Capture the cell that displays the provided text and extract its [x, y] central coordinate. 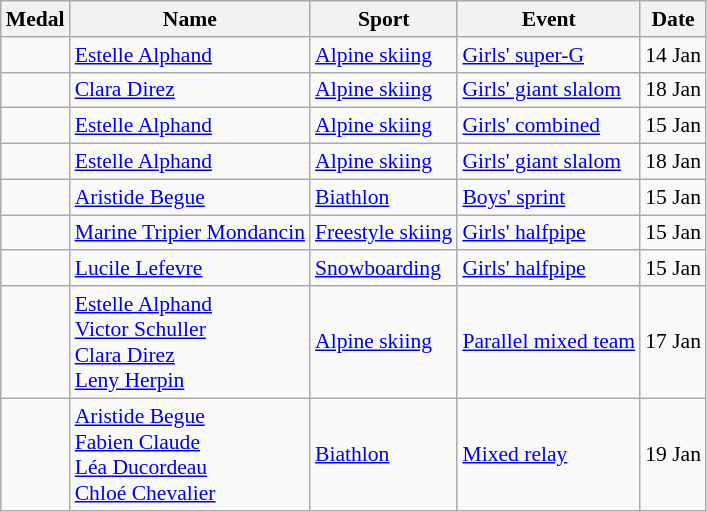
Name [190, 19]
Clara Direz [190, 90]
Boys' sprint [548, 197]
Girls' super-G [548, 55]
Mixed relay [548, 454]
19 Jan [673, 454]
Sport [384, 19]
Aristide Begue [190, 197]
Lucile Lefevre [190, 269]
Aristide BegueFabien ClaudeLéa DucordeauChloé Chevalier [190, 454]
Parallel mixed team [548, 342]
Marine Tripier Mondancin [190, 233]
Snowboarding [384, 269]
Medal [36, 19]
Date [673, 19]
17 Jan [673, 342]
Freestyle skiing [384, 233]
Event [548, 19]
14 Jan [673, 55]
Estelle AlphandVictor SchullerClara DirezLeny Herpin [190, 342]
Girls' combined [548, 126]
